Find where the given text appears and provide that cell's center as (x, y) coordinate. 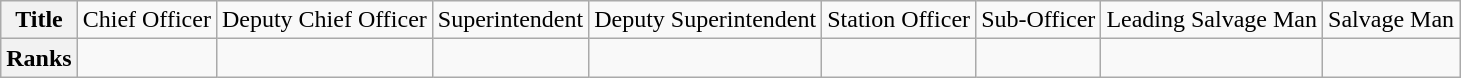
Deputy Superintendent (706, 20)
Title (39, 20)
Sub-Officer (1038, 20)
Salvage Man (1392, 20)
Ranks (39, 58)
Superintendent (510, 20)
Chief Officer (146, 20)
Deputy Chief Officer (324, 20)
Station Officer (899, 20)
Leading Salvage Man (1212, 20)
